Detect which cell encompasses the target text, then output its (x, y) center coordinate. 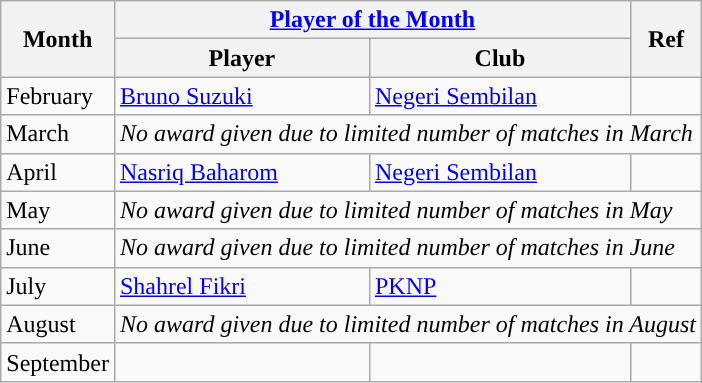
June (58, 248)
Shahrel Fikri (242, 286)
May (58, 210)
Nasriq Baharom (242, 172)
July (58, 286)
August (58, 324)
PKNP (500, 286)
Bruno Suzuki (242, 96)
Player (242, 58)
Ref (666, 39)
No award given due to limited number of matches in May (408, 210)
Month (58, 39)
September (58, 362)
No award given due to limited number of matches in June (408, 248)
Player of the Month (372, 20)
No award given due to limited number of matches in March (408, 134)
March (58, 134)
Club (500, 58)
February (58, 96)
No award given due to limited number of matches in August (408, 324)
April (58, 172)
